Pinpoint the cell where the given text exists, returning its [X, Y] midpoint coordinate. 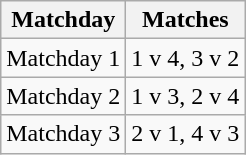
1 v 3, 2 v 4 [186, 96]
Matchday 3 [64, 134]
Matches [186, 20]
Matchday [64, 20]
Matchday 2 [64, 96]
Matchday 1 [64, 58]
2 v 1, 4 v 3 [186, 134]
1 v 4, 3 v 2 [186, 58]
